For the text-containing cell, return its midpoint in (x, y) coordinate format. 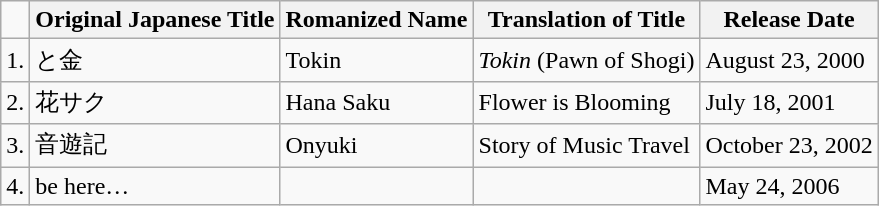
2. (16, 102)
Hana Saku (376, 102)
Release Date (789, 20)
July 18, 2001 (789, 102)
Translation of Title (586, 20)
Tokin (Pawn of Shogi) (586, 60)
May 24, 2006 (789, 185)
Original Japanese Title (155, 20)
音遊記 (155, 146)
4. (16, 185)
花サク (155, 102)
be here… (155, 185)
October 23, 2002 (789, 146)
1. (16, 60)
Flower is Blooming (586, 102)
Story of Music Travel (586, 146)
Onyuki (376, 146)
Tokin (376, 60)
August 23, 2000 (789, 60)
3. (16, 146)
と金 (155, 60)
Romanized Name (376, 20)
